Return [X, Y] of the center of cell containing provided text 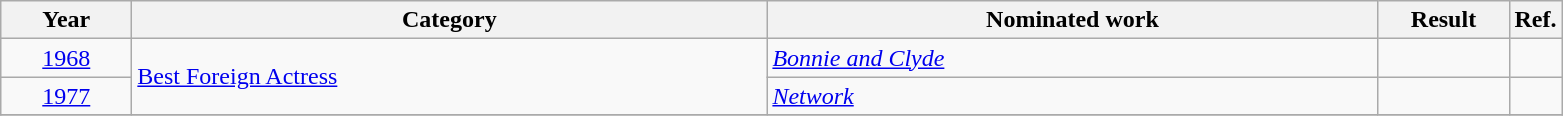
1968 [66, 58]
Nominated work [1072, 20]
Category [450, 20]
1977 [66, 96]
Year [66, 20]
Best Foreign Actress [450, 77]
Result [1444, 20]
Ref. [1536, 20]
Network [1072, 96]
Bonnie and Clyde [1072, 58]
